Return (X, Y) of the center of cell containing provided text 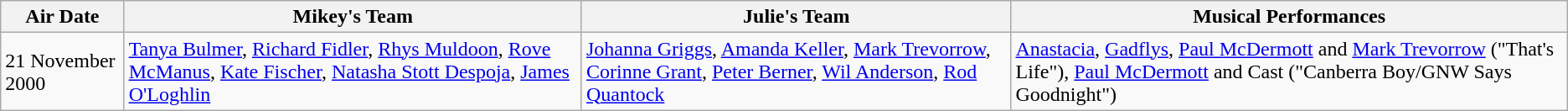
21 November 2000 (62, 71)
Musical Performances (1289, 17)
Anastacia, Gadflys, Paul McDermott and Mark Trevorrow ("That's Life"), Paul McDermott and Cast ("Canberra Boy/GNW Says Goodnight") (1289, 71)
Tanya Bulmer, Richard Fidler, Rhys Muldoon, Rove McManus, Kate Fischer, Natasha Stott Despoja, James O'Loghlin (353, 71)
Mikey's Team (353, 17)
Johanna Griggs, Amanda Keller, Mark Trevorrow, Corinne Grant, Peter Berner, Wil Anderson, Rod Quantock (796, 71)
Julie's Team (796, 17)
Air Date (62, 17)
